Return the [x, y] coordinate for the center point of the cell that contains the specified text.  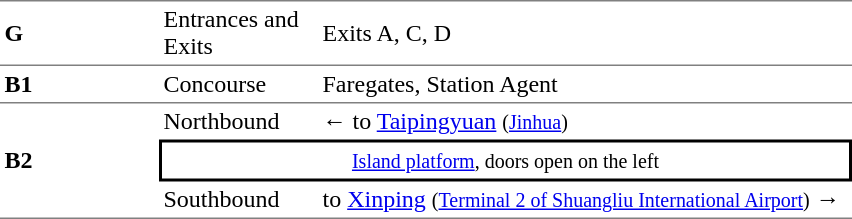
Entrances and Exits [238, 33]
Faregates, Station Agent [585, 85]
← to Taipingyuan (Jinhua) [585, 122]
Northbound [238, 122]
Island platform, doors open on the left [506, 161]
B1 [80, 85]
Exits A, C, D [585, 33]
G [80, 33]
Concourse [238, 85]
